For the text-containing cell, return its midpoint in [x, y] coordinate format. 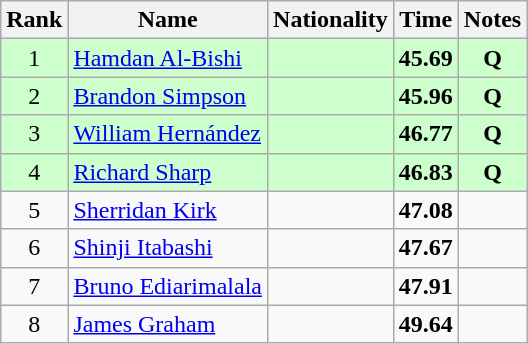
James Graham [168, 324]
46.83 [426, 172]
Shinji Itabashi [168, 248]
47.67 [426, 248]
Richard Sharp [168, 172]
45.96 [426, 96]
7 [34, 286]
Hamdan Al-Bishi [168, 58]
4 [34, 172]
6 [34, 248]
Time [426, 20]
Notes [492, 20]
Bruno Ediarimalala [168, 286]
47.08 [426, 210]
2 [34, 96]
William Hernández [168, 134]
5 [34, 210]
Rank [34, 20]
45.69 [426, 58]
Sherridan Kirk [168, 210]
Brandon Simpson [168, 96]
46.77 [426, 134]
Nationality [331, 20]
1 [34, 58]
49.64 [426, 324]
3 [34, 134]
47.91 [426, 286]
Name [168, 20]
8 [34, 324]
